Search for the cell housing the specified text and yield its [X, Y] center coordinate. 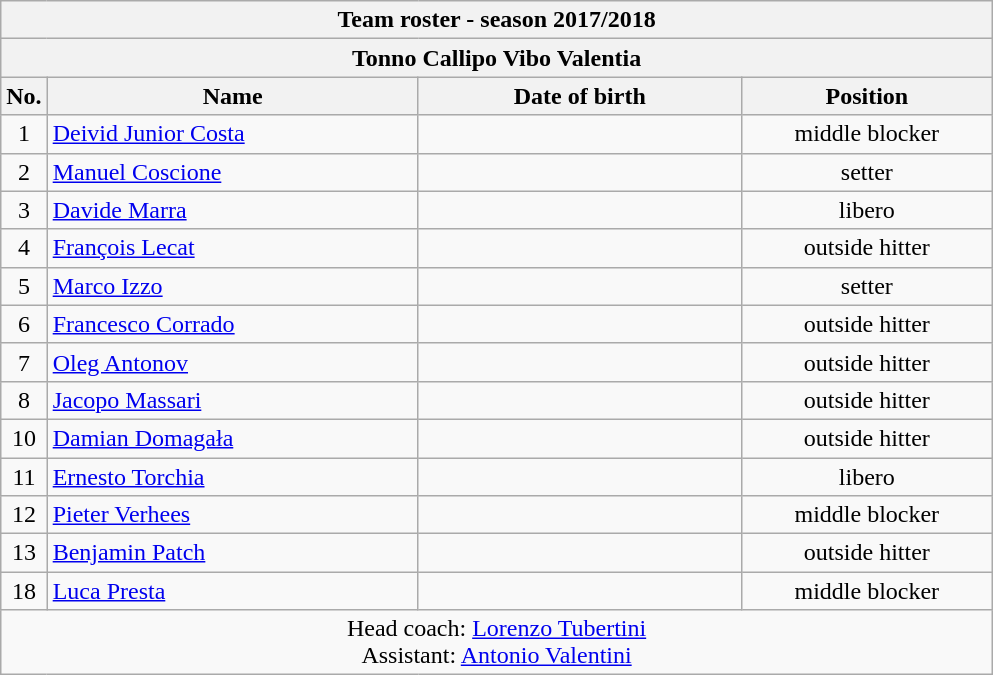
Jacopo Massari [232, 400]
Damian Domagała [232, 438]
Head coach: Lorenzo TubertiniAssistant: Antonio Valentini [497, 642]
Ernesto Torchia [232, 477]
Position [866, 96]
4 [24, 248]
7 [24, 362]
5 [24, 286]
Tonno Callipo Vibo Valentia [497, 58]
8 [24, 400]
Benjamin Patch [232, 553]
Deivid Junior Costa [232, 134]
Oleg Antonov [232, 362]
No. [24, 96]
6 [24, 324]
Marco Izzo [232, 286]
Team roster - season 2017/2018 [497, 20]
11 [24, 477]
10 [24, 438]
Luca Presta [232, 591]
13 [24, 553]
Pieter Verhees [232, 515]
Manuel Coscione [232, 172]
1 [24, 134]
Davide Marra [232, 210]
3 [24, 210]
Francesco Corrado [232, 324]
12 [24, 515]
François Lecat [232, 248]
Name [232, 96]
18 [24, 591]
2 [24, 172]
Date of birth [580, 96]
